Determine the [x, y] coordinate at the center of the cell enclosing the given text.  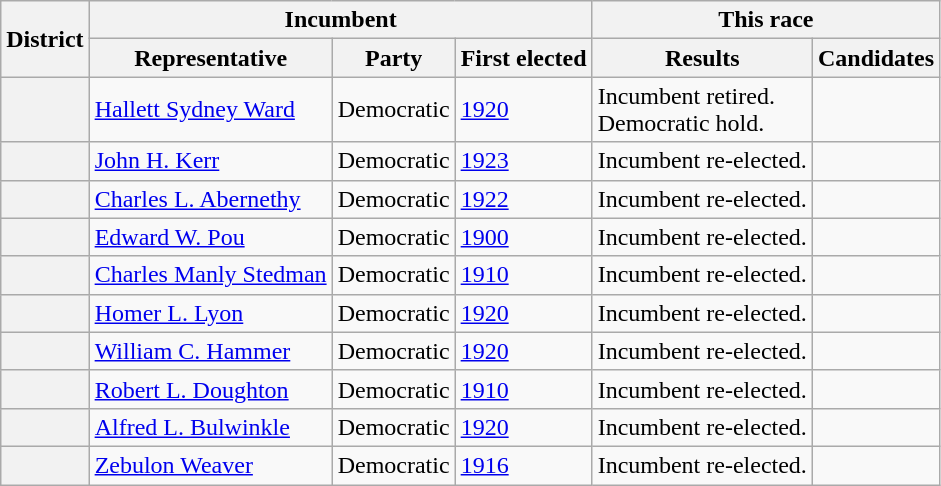
Hallett Sydney Ward [210, 110]
Robert L. Doughton [210, 389]
1923 [524, 161]
John H. Kerr [210, 161]
Results [702, 58]
1900 [524, 237]
Incumbent [340, 20]
Charles Manly Stedman [210, 275]
Incumbent retired.Democratic hold. [702, 110]
This race [766, 20]
William C. Hammer [210, 351]
Charles L. Abernethy [210, 199]
First elected [524, 58]
Alfred L. Bulwinkle [210, 427]
Edward W. Pou [210, 237]
1916 [524, 465]
Representative [210, 58]
Party [394, 58]
Zebulon Weaver [210, 465]
District [45, 39]
1922 [524, 199]
Homer L. Lyon [210, 313]
Candidates [876, 58]
